Return the [x, y] coordinate for the center point of the cell that contains the specified text.  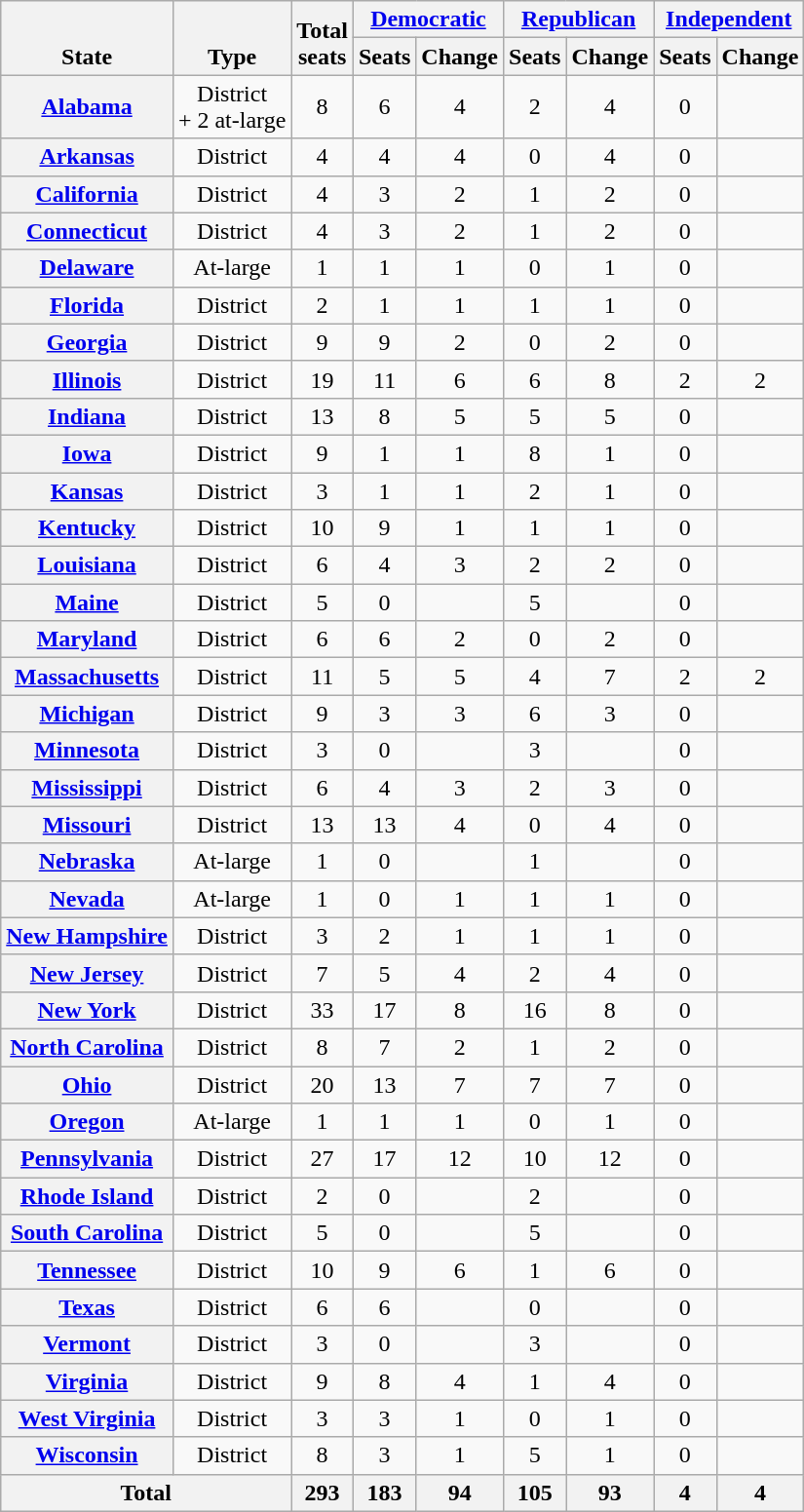
Missouri [88, 825]
93 [610, 1493]
Illinois [88, 379]
Oregon [88, 1122]
27 [323, 1159]
Texas [88, 1307]
Rhode Island [88, 1196]
Louisiana [88, 565]
33 [323, 1010]
Florida [88, 305]
Nebraska [88, 862]
Type [232, 38]
Arkansas [88, 157]
Maine [88, 602]
19 [323, 379]
Massachusetts [88, 677]
Minnesota [88, 751]
Pennsylvania [88, 1159]
Maryland [88, 640]
North Carolina [88, 1047]
New Hampshire [88, 936]
Michigan [88, 714]
Democratic [428, 19]
Virginia [88, 1381]
183 [384, 1493]
Totalseats [323, 38]
Total [146, 1493]
16 [535, 1010]
94 [460, 1493]
Kentucky [88, 528]
Vermont [88, 1344]
Connecticut [88, 231]
Independent [729, 19]
Tennessee [88, 1270]
California [88, 194]
Ohio [88, 1085]
293 [323, 1493]
State [88, 38]
District+ 2 at-large [232, 107]
Kansas [88, 490]
Iowa [88, 453]
New Jersey [88, 973]
Mississippi [88, 788]
Wisconsin [88, 1455]
105 [535, 1493]
South Carolina [88, 1233]
Georgia [88, 342]
Indiana [88, 416]
Alabama [88, 107]
Delaware [88, 268]
New York [88, 1010]
Republican [579, 19]
20 [323, 1085]
West Virginia [88, 1418]
Nevada [88, 899]
